Identify which cell holds the provided text, then report its (X, Y) central coordinate. 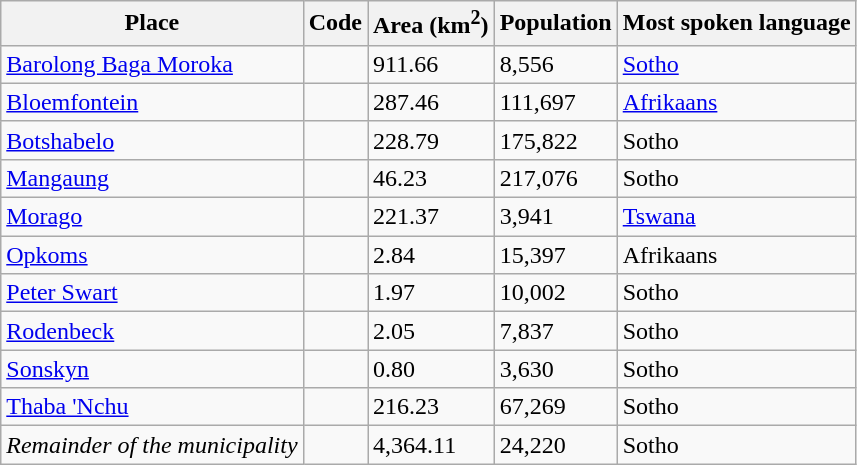
8,556 (556, 64)
15,397 (556, 255)
Mangaung (152, 178)
911.66 (432, 64)
Thaba 'Nchu (152, 407)
287.46 (432, 102)
Sonskyn (152, 369)
Barolong Baga Moroka (152, 64)
Botshabelo (152, 140)
Most spoken language (736, 24)
216.23 (432, 407)
1.97 (432, 293)
Code (335, 24)
24,220 (556, 445)
3,941 (556, 217)
4,364.11 (432, 445)
46.23 (432, 178)
2.05 (432, 331)
Bloemfontein (152, 102)
Rodenbeck (152, 331)
217,076 (556, 178)
221.37 (432, 217)
Opkoms (152, 255)
7,837 (556, 331)
67,269 (556, 407)
228.79 (432, 140)
3,630 (556, 369)
Area (km2) (432, 24)
Remainder of the municipality (152, 445)
Population (556, 24)
Peter Swart (152, 293)
111,697 (556, 102)
Tswana (736, 217)
175,822 (556, 140)
Morago (152, 217)
2.84 (432, 255)
Place (152, 24)
0.80 (432, 369)
10,002 (556, 293)
